Search for the cell housing the specified text and yield its [x, y] center coordinate. 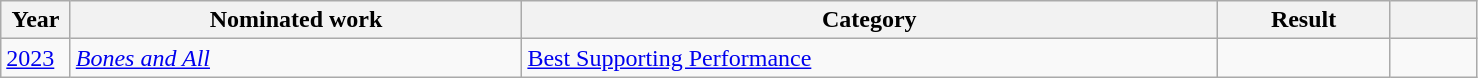
Best Supporting Performance [870, 58]
Category [870, 20]
Bones and All [296, 58]
Year [36, 20]
Nominated work [296, 20]
Result [1304, 20]
2023 [36, 58]
